Scan for the cell matching the given text and deliver its [X, Y] coordinate at center. 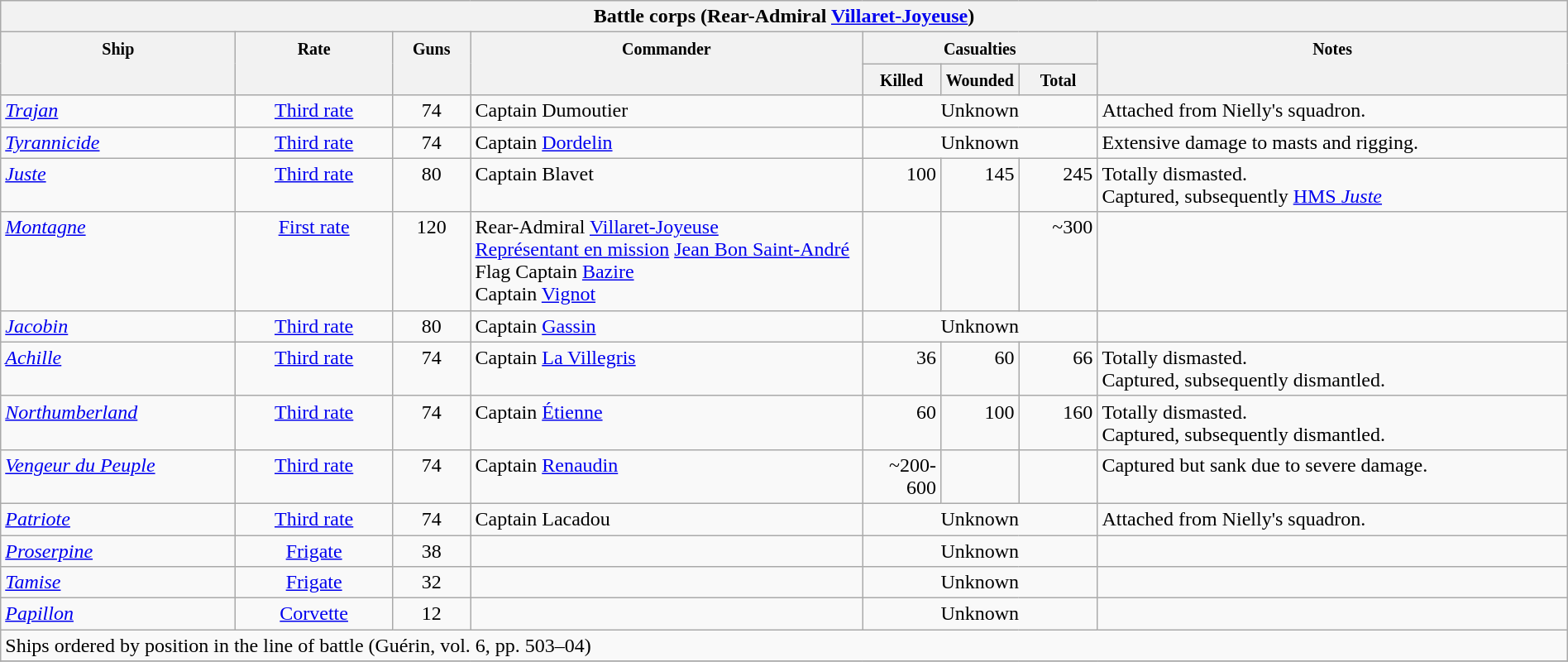
Notes [1332, 64]
Ships ordered by position in the line of battle (Guérin, vol. 6, pp. 503–04) [784, 645]
Commander [667, 64]
32 [432, 583]
160 [1059, 422]
Jacobin [118, 326]
Killed [901, 79]
Tamise [118, 583]
145 [979, 185]
38 [432, 550]
Rate [314, 64]
Captain Gassin [667, 326]
Captured but sank due to severe damage. [1332, 477]
120 [432, 261]
Total [1059, 79]
Battle corps (Rear-Admiral Villaret-Joyeuse) [784, 17]
Guns [432, 64]
Tyrannicide [118, 142]
66 [1059, 369]
Papillon [118, 614]
Montagne [118, 261]
Patriote [118, 519]
Captain Dumoutier [667, 111]
Totally dismasted.Captured, subsequently HMS Juste [1332, 185]
Captain Lacadou [667, 519]
Juste [118, 185]
36 [901, 369]
245 [1059, 185]
Rear-Admiral Villaret-JoyeuseReprésentant en mission Jean Bon Saint-André Flag Captain BazireCaptain Vignot [667, 261]
~200-600 [901, 477]
Captain La Villegris [667, 369]
Vengeur du Peuple [118, 477]
First rate [314, 261]
Extensive damage to masts and rigging. [1332, 142]
Achille [118, 369]
Captain Dordelin [667, 142]
Corvette [314, 614]
Casualties [980, 48]
12 [432, 614]
Proserpine [118, 550]
Ship [118, 64]
Wounded [979, 79]
Trajan [118, 111]
Northumberland [118, 422]
Captain Étienne [667, 422]
Captain Renaudin [667, 477]
~300 [1059, 261]
Captain Blavet [667, 185]
